Return [X, Y] of the center of cell containing provided text 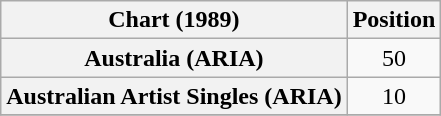
10 [394, 96]
Australia (ARIA) [174, 58]
50 [394, 58]
Position [394, 20]
Chart (1989) [174, 20]
Australian Artist Singles (ARIA) [174, 96]
